Determine the [x, y] coordinate at the center of the cell enclosing the given text.  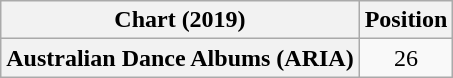
26 [406, 58]
Position [406, 20]
Chart (2019) [180, 20]
Australian Dance Albums (ARIA) [180, 58]
